Output the (X, Y) coordinate of the center of the cell containing the given text.  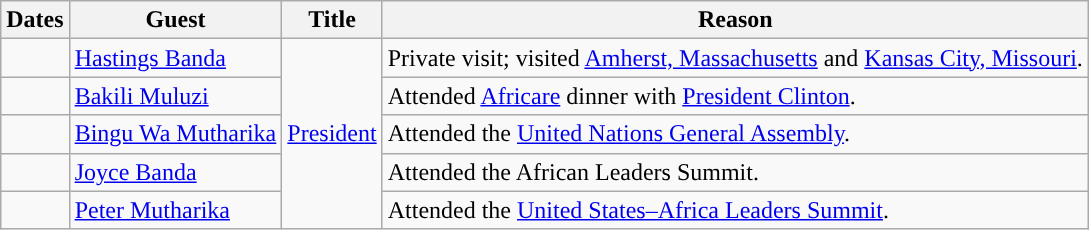
Private visit; visited Amherst, Massachusetts and Kansas City, Missouri. (735, 58)
Reason (735, 20)
Attended the United States–Africa Leaders Summit. (735, 210)
President (332, 134)
Title (332, 20)
Attended Africare dinner with President Clinton. (735, 96)
Dates (35, 20)
Guest (176, 20)
Peter Mutharika (176, 210)
Bingu Wa Mutharika (176, 134)
Hastings Banda (176, 58)
Joyce Banda (176, 172)
Attended the United Nations General Assembly. (735, 134)
Bakili Muluzi (176, 96)
Attended the African Leaders Summit. (735, 172)
